Locate the cell with the specified text and output its [X, Y] center coordinate. 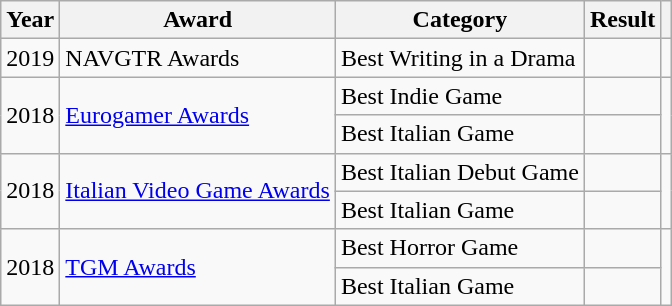
Best Writing in a Drama [460, 58]
Italian Video Game Awards [198, 191]
TGM Awards [198, 267]
2019 [30, 58]
Eurogamer Awards [198, 115]
NAVGTR Awards [198, 58]
Category [460, 20]
Award [198, 20]
Best Horror Game [460, 248]
Best Indie Game [460, 96]
Year [30, 20]
Result [622, 20]
Best Italian Debut Game [460, 172]
